Find where the given text appears and provide that cell's center as (x, y) coordinate. 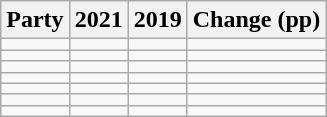
2021 (98, 20)
2019 (158, 20)
Party (35, 20)
Change (pp) (256, 20)
